Output the (X, Y) coordinate of the center of the cell containing the given text.  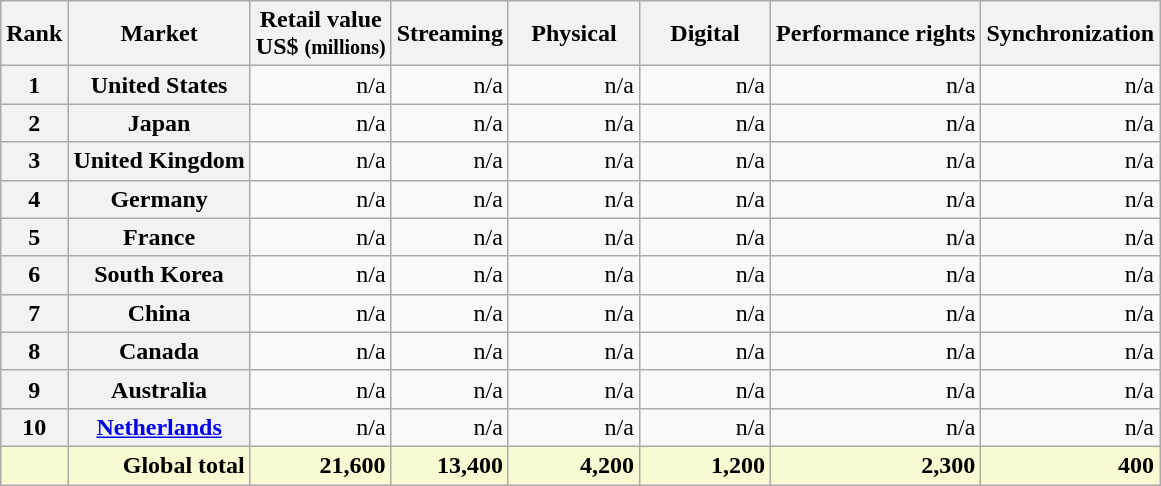
Rank (34, 34)
Netherlands (159, 427)
5 (34, 237)
Physical (574, 34)
Market (159, 34)
Digital (704, 34)
4,200 (574, 465)
10 (34, 427)
Australia (159, 389)
United States (159, 85)
Global total (159, 465)
21,600 (320, 465)
1 (34, 85)
400 (1070, 465)
2,300 (876, 465)
Germany (159, 199)
France (159, 237)
3 (34, 161)
Streaming (450, 34)
Retail valueUS$ (millions) (320, 34)
United Kingdom (159, 161)
Japan (159, 123)
China (159, 313)
4 (34, 199)
2 (34, 123)
13,400 (450, 465)
1,200 (704, 465)
Performance rights (876, 34)
Synchronization (1070, 34)
7 (34, 313)
Canada (159, 351)
South Korea (159, 275)
6 (34, 275)
9 (34, 389)
8 (34, 351)
